Search for the cell housing the specified text and yield its [x, y] center coordinate. 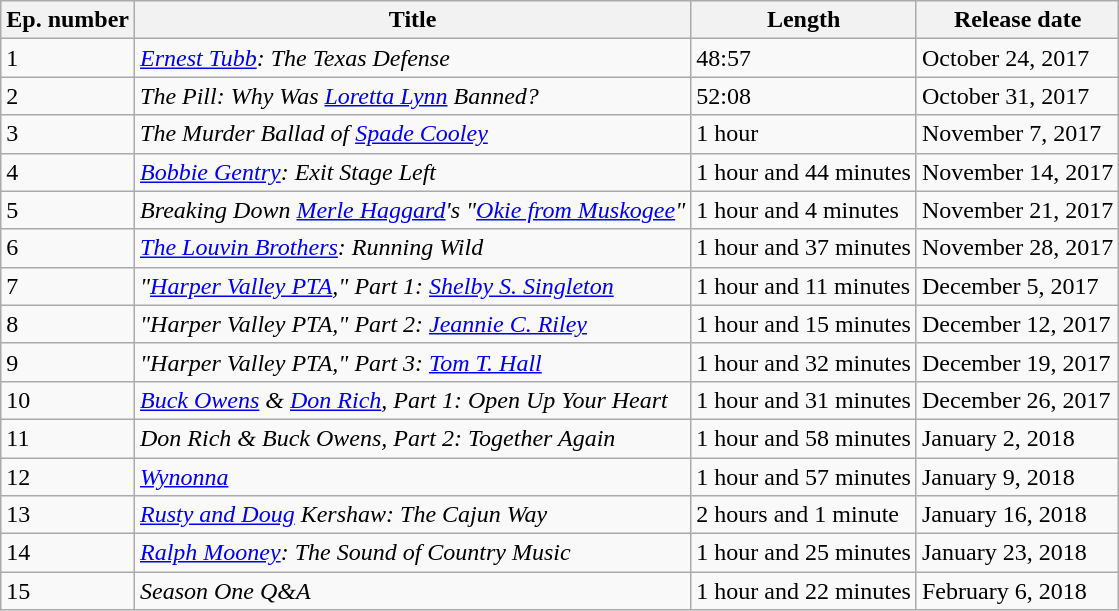
Buck Owens & Don Rich, Part 1: Open Up Your Heart [413, 400]
Ernest Tubb: The Texas Defense [413, 58]
1 hour [804, 134]
"Harper Valley PTA," Part 1: Shelby S. Singleton [413, 286]
9 [68, 362]
7 [68, 286]
1 hour and 25 minutes [804, 553]
The Murder Ballad of Spade Cooley [413, 134]
12 [68, 477]
48:57 [804, 58]
1 hour and 58 minutes [804, 438]
15 [68, 591]
1 hour and 11 minutes [804, 286]
1 hour and 4 minutes [804, 210]
January 9, 2018 [1017, 477]
8 [68, 324]
1 hour and 32 minutes [804, 362]
14 [68, 553]
December 12, 2017 [1017, 324]
The Pill: Why Was Loretta Lynn Banned? [413, 96]
January 16, 2018 [1017, 515]
1 hour and 57 minutes [804, 477]
The Louvin Brothers: Running Wild [413, 248]
November 28, 2017 [1017, 248]
1 hour and 44 minutes [804, 172]
Length [804, 20]
2 [68, 96]
December 5, 2017 [1017, 286]
December 19, 2017 [1017, 362]
2 hours and 1 minute [804, 515]
6 [68, 248]
1 hour and 37 minutes [804, 248]
Release date [1017, 20]
October 24, 2017 [1017, 58]
1 hour and 15 minutes [804, 324]
Breaking Down Merle Haggard's "Okie from Muskogee" [413, 210]
Title [413, 20]
"Harper Valley PTA," Part 3: Tom T. Hall [413, 362]
February 6, 2018 [1017, 591]
"Harper Valley PTA," Part 2: Jeannie C. Riley [413, 324]
4 [68, 172]
3 [68, 134]
November 14, 2017 [1017, 172]
January 23, 2018 [1017, 553]
Rusty and Doug Kershaw: The Cajun Way [413, 515]
Bobbie Gentry: Exit Stage Left [413, 172]
December 26, 2017 [1017, 400]
1 hour and 22 minutes [804, 591]
52:08 [804, 96]
Ralph Mooney: The Sound of Country Music [413, 553]
November 7, 2017 [1017, 134]
5 [68, 210]
Season One Q&A [413, 591]
October 31, 2017 [1017, 96]
Ep. number [68, 20]
1 [68, 58]
Don Rich & Buck Owens, Part 2: Together Again [413, 438]
1 hour and 31 minutes [804, 400]
11 [68, 438]
Wynonna [413, 477]
13 [68, 515]
January 2, 2018 [1017, 438]
10 [68, 400]
November 21, 2017 [1017, 210]
